Identify which cell holds the provided text, then report its (X, Y) central coordinate. 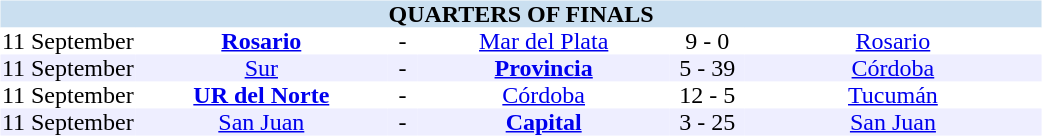
Tucumán (892, 96)
9 - 0 (707, 42)
5 - 39 (707, 68)
3 - 25 (707, 122)
Sur (262, 68)
UR del Norte (262, 96)
Provincia (544, 68)
Mar del Plata (544, 42)
12 - 5 (707, 96)
Capital (544, 122)
QUARTERS OF FINALS (520, 14)
